Identify which cell holds the provided text, then report its (X, Y) central coordinate. 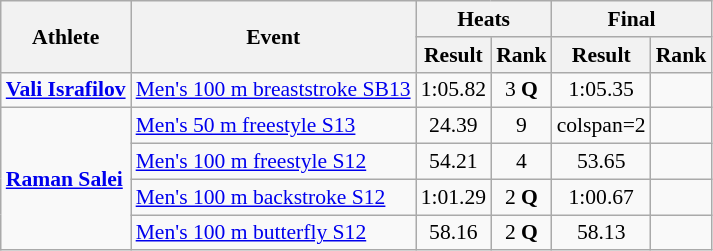
Men's 100 m freestyle S12 (274, 162)
53.65 (602, 162)
Raman Salei (66, 179)
58.13 (602, 233)
1:00.67 (602, 197)
Men's 50 m freestyle S13 (274, 126)
9 (522, 126)
4 (522, 162)
24.39 (454, 126)
58.16 (454, 233)
Men's 100 m breaststroke SB13 (274, 90)
Vali Israfilov (66, 90)
1:05.82 (454, 90)
3 Q (522, 90)
Athlete (66, 36)
54.21 (454, 162)
1:01.29 (454, 197)
Heats (484, 19)
Men's 100 m butterfly S12 (274, 233)
colspan=2 (602, 126)
Final (632, 19)
Men's 100 m backstroke S12 (274, 197)
1:05.35 (602, 90)
Event (274, 36)
